For the text-containing cell, return its midpoint in (x, y) coordinate format. 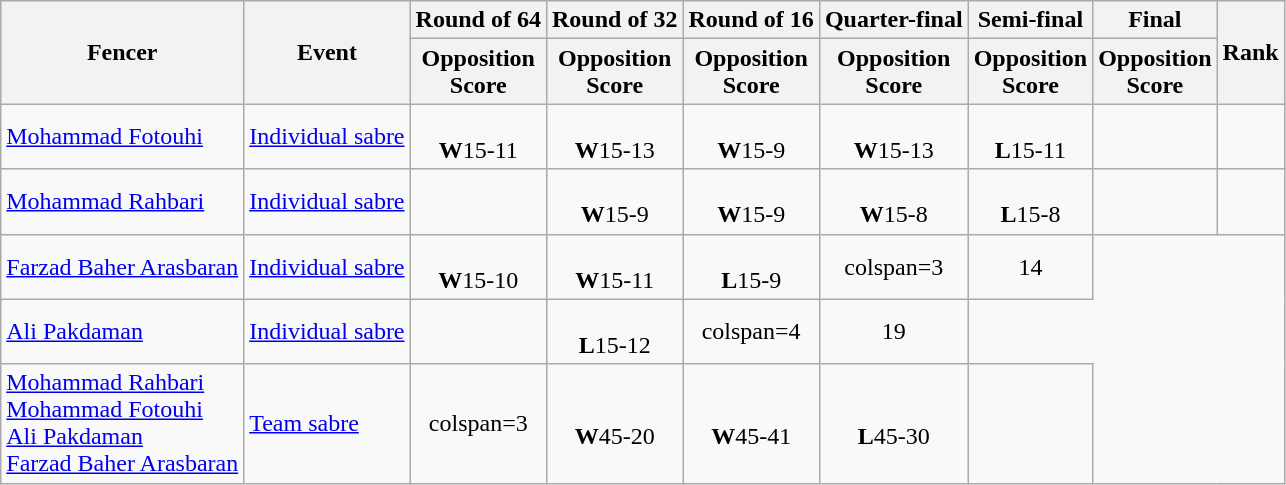
colspan=4 (751, 332)
Round of 64 (478, 20)
Rank (1250, 52)
L15-12 (614, 332)
Team sabre (327, 424)
Quarter-final (894, 20)
19 (894, 332)
L15-9 (751, 266)
W45-41 (751, 424)
Semi-final (1030, 20)
W15-8 (894, 202)
Mohammad Fotouhi (122, 136)
W45-20 (614, 424)
Fencer (122, 52)
W15-10 (478, 266)
Event (327, 52)
Round of 16 (751, 20)
Ali Pakdaman (122, 332)
L45-30 (894, 424)
Final (1155, 20)
Mohammad RahbariMohammad FotouhiAli PakdamanFarzad Baher Arasbaran (122, 424)
L15-8 (1030, 202)
14 (1030, 266)
Mohammad Rahbari (122, 202)
L15-11 (1030, 136)
Round of 32 (614, 20)
Farzad Baher Arasbaran (122, 266)
